Determine the (x, y) coordinate at the center of the cell enclosing the given text.  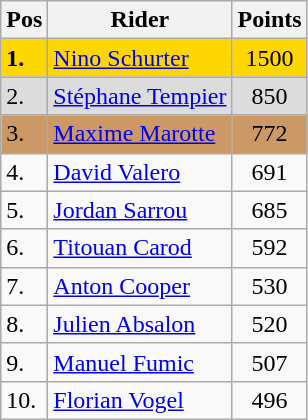
Nino Schurter (140, 58)
772 (270, 134)
Florian Vogel (140, 400)
1500 (270, 58)
7. (24, 286)
685 (270, 210)
10. (24, 400)
Titouan Carod (140, 248)
507 (270, 362)
Manuel Fumic (140, 362)
Julien Absalon (140, 324)
Pos (24, 20)
9. (24, 362)
691 (270, 172)
5. (24, 210)
520 (270, 324)
592 (270, 248)
530 (270, 286)
Rider (140, 20)
Points (270, 20)
Anton Cooper (140, 286)
Jordan Sarrou (140, 210)
2. (24, 96)
1. (24, 58)
David Valero (140, 172)
8. (24, 324)
Maxime Marotte (140, 134)
3. (24, 134)
6. (24, 248)
4. (24, 172)
Stéphane Tempier (140, 96)
850 (270, 96)
496 (270, 400)
